Locate the cell with the specified text and output its [X, Y] center coordinate. 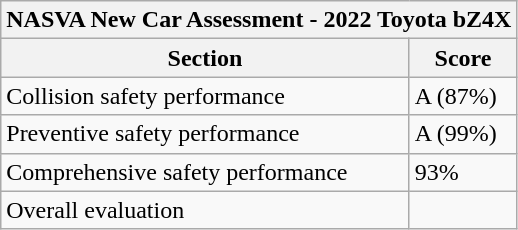
A (99%) [463, 134]
Section [205, 58]
NASVA New Car Assessment - 2022 Toyota bZ4X [259, 20]
Comprehensive safety performance [205, 172]
Overall evaluation [205, 210]
93% [463, 172]
Preventive safety performance [205, 134]
Collision safety performance [205, 96]
Score [463, 58]
A (87%) [463, 96]
